Return [X, Y] of the center of cell containing provided text 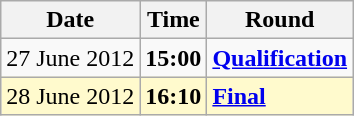
Qualification [280, 58]
27 June 2012 [70, 58]
Round [280, 20]
28 June 2012 [70, 96]
Date [70, 20]
Time [174, 20]
Final [280, 96]
15:00 [174, 58]
16:10 [174, 96]
